For the text-containing cell, return its midpoint in [x, y] coordinate format. 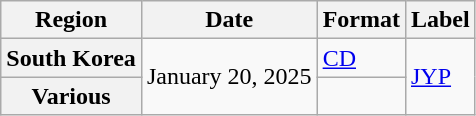
Various [72, 96]
Date [229, 20]
Format [361, 20]
South Korea [72, 58]
January 20, 2025 [229, 77]
JYP [440, 77]
Label [440, 20]
Region [72, 20]
CD [361, 58]
